Scan for the cell matching the given text and deliver its [X, Y] coordinate at center. 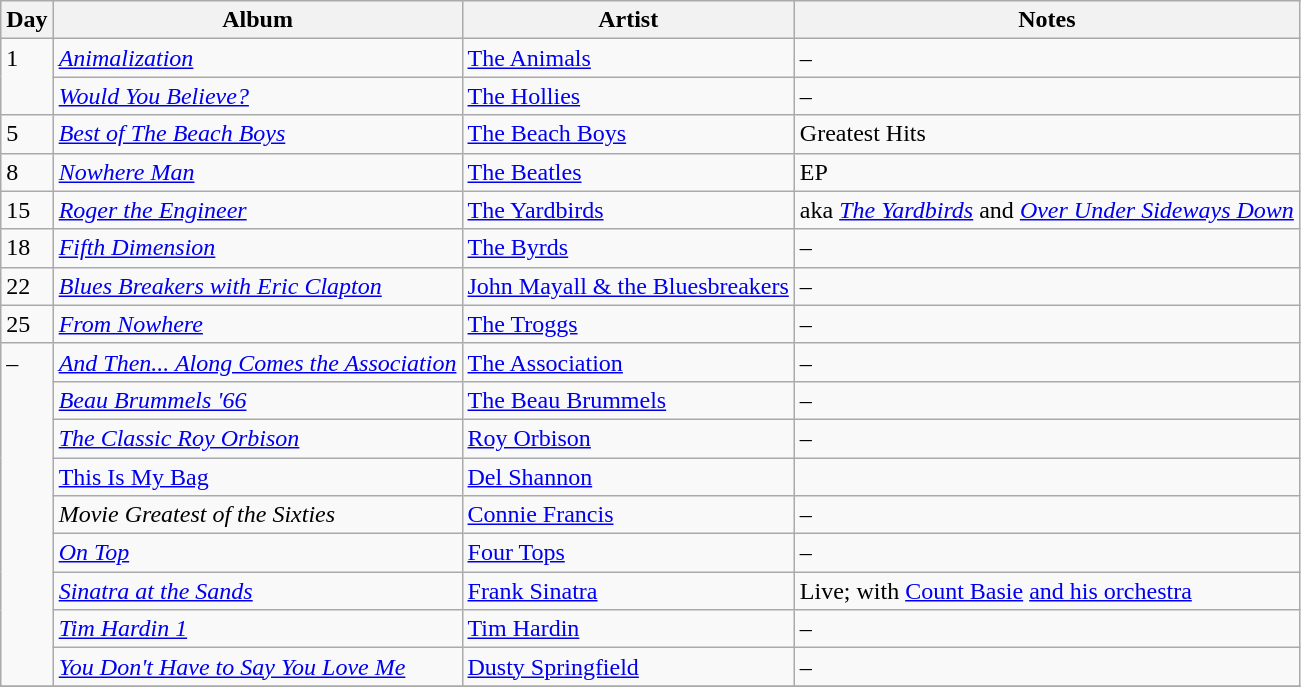
Animalization [258, 58]
Sinatra at the Sands [258, 591]
Dusty Springfield [628, 667]
The Troggs [628, 324]
You Don't Have to Say You Love Me [258, 667]
Nowhere Man [258, 172]
1 [27, 77]
Artist [628, 20]
22 [27, 286]
Would You Believe? [258, 96]
5 [27, 134]
Movie Greatest of the Sixties [258, 515]
The Byrds [628, 248]
Album [258, 20]
Blues Breakers with Eric Clapton [258, 286]
Roger the Engineer [258, 210]
And Then... Along Comes the Association [258, 362]
The Animals [628, 58]
Del Shannon [628, 477]
15 [27, 210]
The Beatles [628, 172]
Roy Orbison [628, 438]
Connie Francis [628, 515]
18 [27, 248]
This Is My Bag [258, 477]
Best of The Beach Boys [258, 134]
Tim Hardin 1 [258, 629]
8 [27, 172]
The Beach Boys [628, 134]
Greatest Hits [1046, 134]
The Hollies [628, 96]
EP [1046, 172]
John Mayall & the Bluesbreakers [628, 286]
Frank Sinatra [628, 591]
Notes [1046, 20]
25 [27, 324]
The Association [628, 362]
Four Tops [628, 553]
On Top [258, 553]
Fifth Dimension [258, 248]
The Beau Brummels [628, 400]
The Yardbirds [628, 210]
Beau Brummels '66 [258, 400]
From Nowhere [258, 324]
The Classic Roy Orbison [258, 438]
Tim Hardin [628, 629]
Day [27, 20]
aka The Yardbirds and Over Under Sideways Down [1046, 210]
Live; with Count Basie and his orchestra [1046, 591]
